Identify which cell holds the provided text, then report its [X, Y] central coordinate. 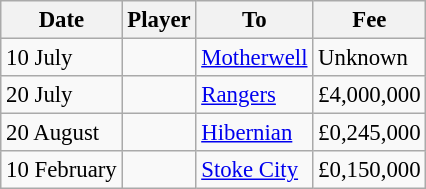
Motherwell [254, 58]
To [254, 20]
Date [62, 20]
Stoke City [254, 170]
20 July [62, 95]
Unknown [370, 58]
10 July [62, 58]
Player [159, 20]
£0,150,000 [370, 170]
20 August [62, 133]
£4,000,000 [370, 95]
Rangers [254, 95]
Hibernian [254, 133]
Fee [370, 20]
£0,245,000 [370, 133]
10 February [62, 170]
